Search for the cell housing the specified text and yield its [x, y] center coordinate. 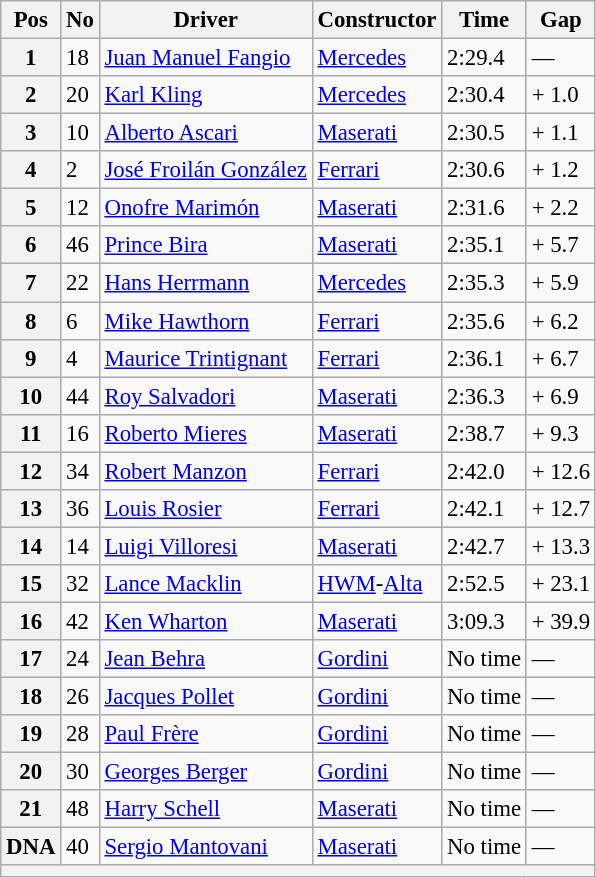
2:30.5 [484, 133]
8 [31, 321]
+ 1.2 [560, 170]
+ 6.2 [560, 321]
+ 23.1 [560, 584]
HWM-Alta [377, 584]
Gap [560, 20]
3 [31, 133]
36 [80, 509]
Sergio Mantovani [206, 847]
+ 12.7 [560, 509]
44 [80, 396]
Juan Manuel Fangio [206, 58]
2:36.1 [484, 358]
34 [80, 471]
9 [31, 358]
Pos [31, 20]
2:35.1 [484, 245]
2:29.4 [484, 58]
7 [31, 283]
2:30.6 [484, 170]
3:09.3 [484, 621]
+ 5.7 [560, 245]
46 [80, 245]
48 [80, 809]
Louis Rosier [206, 509]
Maurice Trintignant [206, 358]
2:35.3 [484, 283]
2:38.7 [484, 433]
2:42.7 [484, 546]
Prince Bira [206, 245]
+ 2.2 [560, 208]
Georges Berger [206, 772]
42 [80, 621]
Mike Hawthorn [206, 321]
+ 1.1 [560, 133]
No [80, 20]
DNA [31, 847]
17 [31, 659]
Roberto Mieres [206, 433]
2:36.3 [484, 396]
2:42.1 [484, 509]
13 [31, 509]
Karl Kling [206, 95]
11 [31, 433]
Constructor [377, 20]
+ 6.9 [560, 396]
22 [80, 283]
5 [31, 208]
26 [80, 697]
Alberto Ascari [206, 133]
+ 1.0 [560, 95]
1 [31, 58]
21 [31, 809]
19 [31, 734]
15 [31, 584]
2:52.5 [484, 584]
Onofre Marimón [206, 208]
Driver [206, 20]
2:31.6 [484, 208]
24 [80, 659]
32 [80, 584]
+ 39.9 [560, 621]
Ken Wharton [206, 621]
Time [484, 20]
Roy Salvadori [206, 396]
2:35.6 [484, 321]
30 [80, 772]
2:42.0 [484, 471]
2:30.4 [484, 95]
Hans Herrmann [206, 283]
+ 5.9 [560, 283]
+ 13.3 [560, 546]
+ 12.6 [560, 471]
Luigi Villoresi [206, 546]
+ 9.3 [560, 433]
Lance Macklin [206, 584]
Jacques Pollet [206, 697]
40 [80, 847]
+ 6.7 [560, 358]
José Froilán González [206, 170]
Paul Frère [206, 734]
28 [80, 734]
Harry Schell [206, 809]
Robert Manzon [206, 471]
Jean Behra [206, 659]
